Return [X, Y] of the center of cell containing provided text 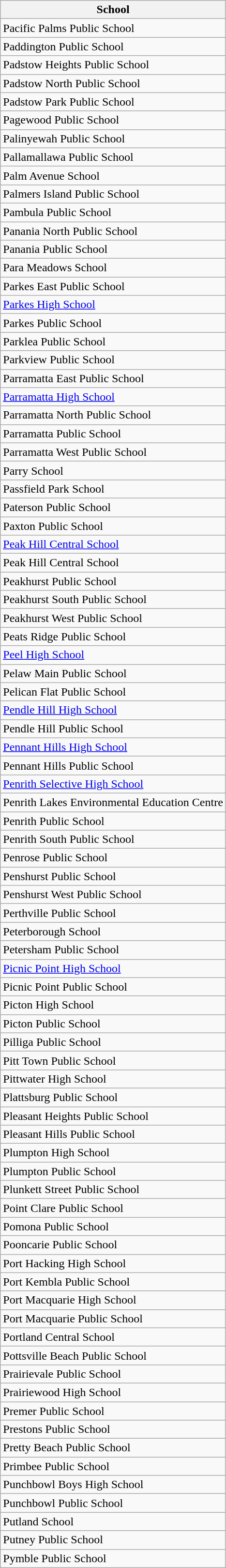
Peel High School [113, 655]
Portland Central School [113, 1337]
Port Macquarie High School [113, 1300]
Pennant Hills High School [113, 747]
Peterborough School [113, 931]
Picnic Point High School [113, 968]
Penrose Public School [113, 858]
Penshurst West Public School [113, 895]
Panania North Public School [113, 231]
Penshurst Public School [113, 876]
Premer Public School [113, 1411]
Parklea Public School [113, 342]
Putland School [113, 1521]
Picton High School [113, 1005]
Pleasant Heights Public School [113, 1116]
Prairievale Public School [113, 1374]
Pomona Public School [113, 1226]
Parramatta North Public School [113, 415]
Pleasant Hills Public School [113, 1134]
Pambula Public School [113, 212]
Paxton Public School [113, 526]
Peakhurst South Public School [113, 600]
Prestons Public School [113, 1429]
Pallamallawa Public School [113, 157]
Port Hacking High School [113, 1263]
Penrith Public School [113, 821]
Parkes High School [113, 305]
Padstow Heights Public School [113, 65]
Pittwater High School [113, 1079]
Penrith Selective High School [113, 784]
Plumpton Public School [113, 1171]
School [113, 10]
Prairiewood High School [113, 1392]
Putney Public School [113, 1540]
Primbee Public School [113, 1466]
Pretty Beach Public School [113, 1448]
Pottsville Beach Public School [113, 1355]
Punchbowl Boys High School [113, 1485]
Pennant Hills Public School [113, 765]
Punchbowl Public School [113, 1503]
Picnic Point Public School [113, 987]
Pilliga Public School [113, 1042]
Pendle Hill Public School [113, 729]
Pitt Town Public School [113, 1060]
Pelican Flat Public School [113, 692]
Point Clare Public School [113, 1208]
Parramatta West Public School [113, 452]
Pacific Palms Public School [113, 28]
Parkview Public School [113, 360]
Parry School [113, 470]
Pendle Hill High School [113, 710]
Perthville Public School [113, 913]
Pymble Public School [113, 1558]
Palinyewah Public School [113, 139]
Panania Public School [113, 249]
Pooncarie Public School [113, 1245]
Pelaw Main Public School [113, 673]
Palm Avenue School [113, 175]
Penrith Lakes Environmental Education Centre [113, 802]
Peats Ridge Public School [113, 637]
Padstow Park Public School [113, 102]
Padstow North Public School [113, 83]
Picton Public School [113, 1024]
Port Macquarie Public School [113, 1319]
Passfield Park School [113, 489]
Palmers Island Public School [113, 194]
Parkes Public School [113, 323]
Peakhurst West Public School [113, 618]
Para Meadows School [113, 268]
Plunkett Street Public School [113, 1190]
Penrith South Public School [113, 839]
Parramatta East Public School [113, 378]
Port Kembla Public School [113, 1282]
Plattsburg Public School [113, 1097]
Parramatta Public School [113, 434]
Plumpton High School [113, 1153]
Petersham Public School [113, 950]
Pagewood Public School [113, 120]
Peakhurst Public School [113, 581]
Parkes East Public School [113, 286]
Parramatta High School [113, 397]
Paterson Public School [113, 507]
Paddington Public School [113, 47]
